Search for the cell housing the specified text and yield its [X, Y] center coordinate. 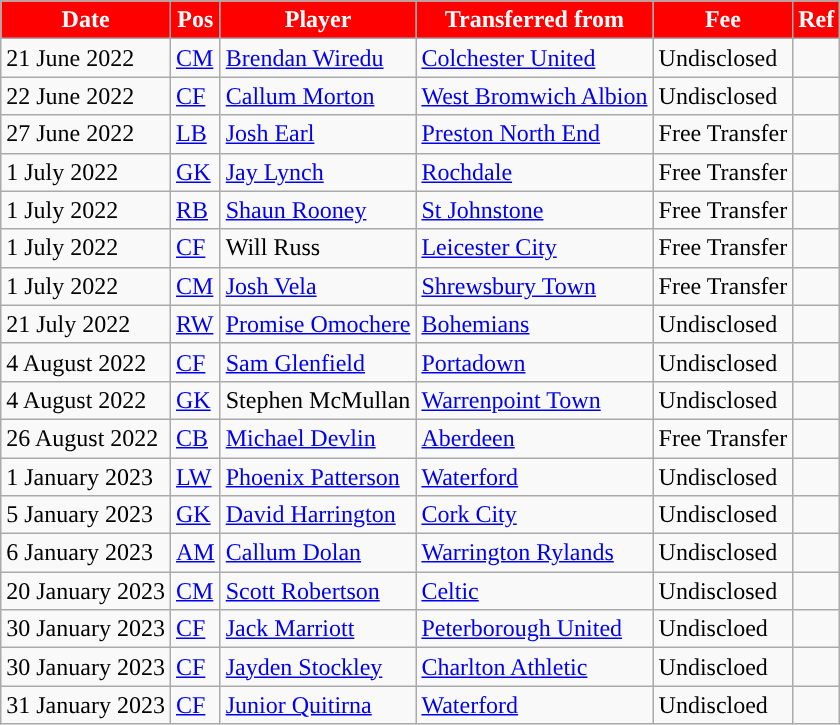
Leicester City [534, 248]
Phoenix Patterson [318, 477]
Scott Robertson [318, 591]
Jack Marriott [318, 629]
Jayden Stockley [318, 667]
20 January 2023 [86, 591]
Shrewsbury Town [534, 286]
Michael Devlin [318, 438]
LW [195, 477]
21 June 2022 [86, 58]
AM [195, 553]
Transferred from [534, 20]
Colchester United [534, 58]
David Harrington [318, 515]
Charlton Athletic [534, 667]
CB [195, 438]
Josh Earl [318, 134]
Callum Dolan [318, 553]
Bohemians [534, 324]
Ref [816, 20]
Jay Lynch [318, 172]
Sam Glenfield [318, 362]
26 August 2022 [86, 438]
1 January 2023 [86, 477]
Peterborough United [534, 629]
Aberdeen [534, 438]
31 January 2023 [86, 705]
27 June 2022 [86, 134]
Player [318, 20]
Shaun Rooney [318, 210]
Warrington Rylands [534, 553]
RW [195, 324]
Rochdale [534, 172]
St Johnstone [534, 210]
Fee [723, 20]
Stephen McMullan [318, 400]
Will Russ [318, 248]
6 January 2023 [86, 553]
Brendan Wiredu [318, 58]
West Bromwich Albion [534, 96]
22 June 2022 [86, 96]
Callum Morton [318, 96]
5 January 2023 [86, 515]
Junior Quitirna [318, 705]
Portadown [534, 362]
Cork City [534, 515]
Promise Omochere [318, 324]
Pos [195, 20]
Date [86, 20]
Celtic [534, 591]
21 July 2022 [86, 324]
Preston North End [534, 134]
Warrenpoint Town [534, 400]
Josh Vela [318, 286]
RB [195, 210]
LB [195, 134]
